From the cell containing the given text, extract its center point as [x, y] coordinate. 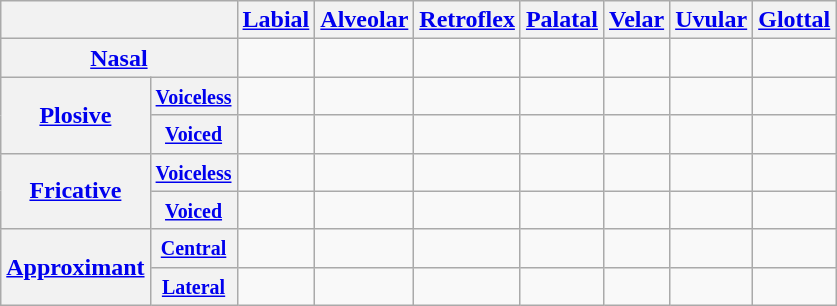
Uvular [712, 20]
Approximant [76, 267]
Plosive [76, 115]
Fricative [76, 191]
Lateral [194, 286]
Labial [276, 20]
Retroflex [468, 20]
Alveolar [364, 20]
Glottal [794, 20]
Velar [636, 20]
Palatal [562, 20]
Central [194, 248]
Nasal [119, 58]
